Locate the cell with the specified text and output its [x, y] center coordinate. 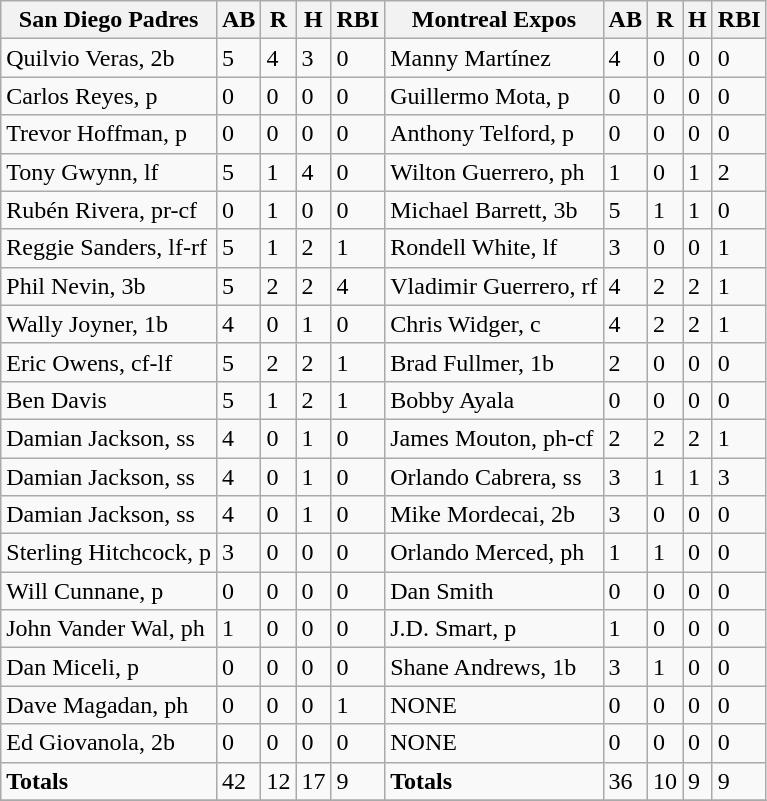
Brad Fullmer, 1b [494, 362]
42 [238, 781]
Will Cunnane, p [109, 591]
Dave Magadan, ph [109, 705]
10 [664, 781]
Rubén Rivera, pr-cf [109, 210]
36 [625, 781]
Mike Mordecai, 2b [494, 515]
Tony Gwynn, lf [109, 172]
17 [314, 781]
Montreal Expos [494, 20]
Michael Barrett, 3b [494, 210]
Guillermo Mota, p [494, 96]
Ed Giovanola, 2b [109, 743]
J.D. Smart, p [494, 629]
Anthony Telford, p [494, 134]
Carlos Reyes, p [109, 96]
Manny Martínez [494, 58]
Quilvio Veras, 2b [109, 58]
Eric Owens, cf-lf [109, 362]
Wilton Guerrero, ph [494, 172]
Sterling Hitchcock, p [109, 553]
Trevor Hoffman, p [109, 134]
San Diego Padres [109, 20]
Ben Davis [109, 400]
Phil Nevin, 3b [109, 286]
James Mouton, ph-cf [494, 438]
Shane Andrews, 1b [494, 667]
Bobby Ayala [494, 400]
Dan Miceli, p [109, 667]
Chris Widger, c [494, 324]
Dan Smith [494, 591]
Reggie Sanders, lf-rf [109, 248]
Vladimir Guerrero, rf [494, 286]
12 [278, 781]
Wally Joyner, 1b [109, 324]
Orlando Merced, ph [494, 553]
John Vander Wal, ph [109, 629]
Rondell White, lf [494, 248]
Orlando Cabrera, ss [494, 477]
